Return the [x, y] coordinate for the center point of the cell that contains the specified text.  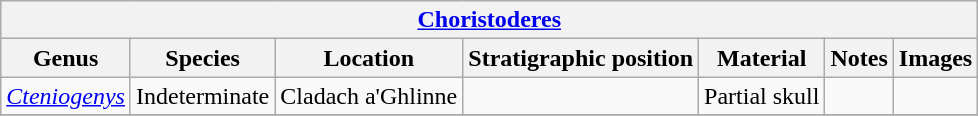
Images [935, 58]
Partial skull [762, 96]
Stratigraphic position [581, 58]
Cladach a'Ghlinne [369, 96]
Cteniogenys [66, 96]
Notes [859, 58]
Genus [66, 58]
Indeterminate [202, 96]
Location [369, 58]
Material [762, 58]
Species [202, 58]
Choristoderes [490, 20]
